Return the [X, Y] coordinate for the center point of the cell that contains the specified text.  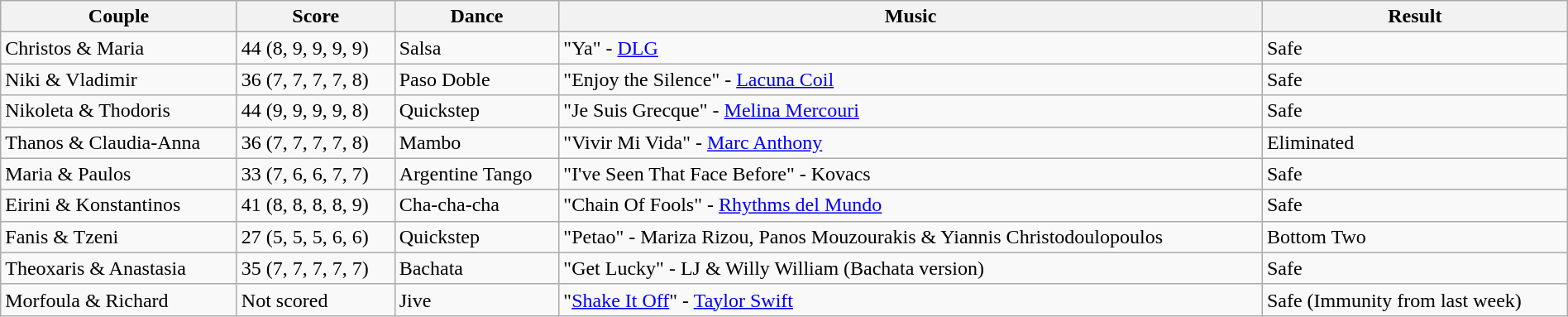
"Shake It Off" - Taylor Swift [911, 300]
Safe (Immunity from last week) [1414, 300]
"Enjoy the Silence" - Lacuna Coil [911, 79]
Jive [476, 300]
41 (8, 8, 8, 8, 9) [316, 205]
Cha-cha-cha [476, 205]
"I've Seen That Face Before" - Kovacs [911, 174]
Nikoleta & Thodoris [119, 111]
Not scored [316, 300]
Niki & Vladimir [119, 79]
"Petao" - Mariza Rizou, Panos Mouzourakis & Yiannis Christodoulopoulos [911, 237]
Thanos & Claudia-Anna [119, 142]
Argentine Tango [476, 174]
"Vivir Mi Vida" - Marc Anthony [911, 142]
Mambo [476, 142]
Theoxaris & Anastasia [119, 268]
Score [316, 17]
Fanis & Tzeni [119, 237]
Paso Doble [476, 79]
"Je Suis Grecque" - Melina Mercouri [911, 111]
Morfoula & Richard [119, 300]
Maria & Paulos [119, 174]
44 (8, 9, 9, 9, 9) [316, 48]
44 (9, 9, 9, 9, 8) [316, 111]
"Ya" - DLG [911, 48]
Dance [476, 17]
33 (7, 6, 6, 7, 7) [316, 174]
Bachata [476, 268]
Music [911, 17]
35 (7, 7, 7, 7, 7) [316, 268]
Bottom Two [1414, 237]
"Chain Of Fools" - Rhythms del Mundo [911, 205]
Salsa [476, 48]
Couple [119, 17]
Eirini & Konstantinos [119, 205]
27 (5, 5, 5, 6, 6) [316, 237]
Result [1414, 17]
Christos & Maria [119, 48]
Eliminated [1414, 142]
"Get Lucky" - LJ & Willy William (Bachata version) [911, 268]
